Search for the cell housing the specified text and yield its (X, Y) center coordinate. 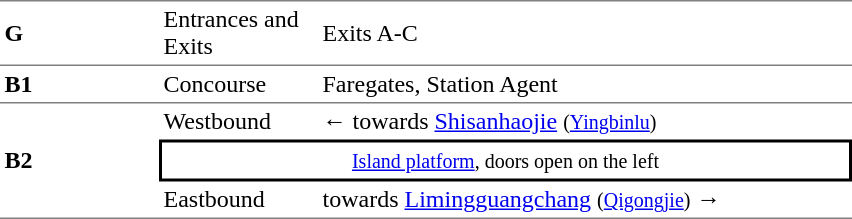
← towards Shisanhaojie (Yingbinlu) (585, 122)
Exits A-C (585, 33)
Island platform, doors open on the left (506, 161)
G (80, 33)
Entrances and Exits (238, 33)
B1 (80, 85)
Concourse (238, 85)
Westbound (238, 122)
Faregates, Station Agent (585, 85)
